Find where the given text appears and provide that cell's center as [X, Y] coordinate. 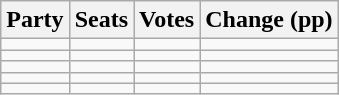
Seats [101, 20]
Party [35, 20]
Votes [167, 20]
Change (pp) [269, 20]
